Capture the cell that displays the provided text and extract its [X, Y] central coordinate. 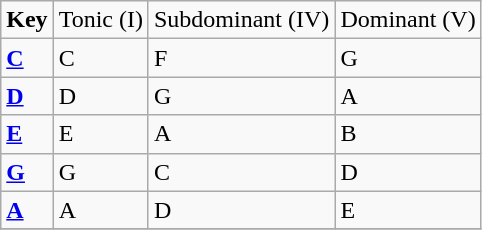
Key [27, 20]
F [241, 58]
Dominant (V) [408, 20]
B [408, 134]
Tonic (I) [100, 20]
Subdominant (IV) [241, 20]
